Output the [X, Y] coordinate of the center of the cell containing the given text.  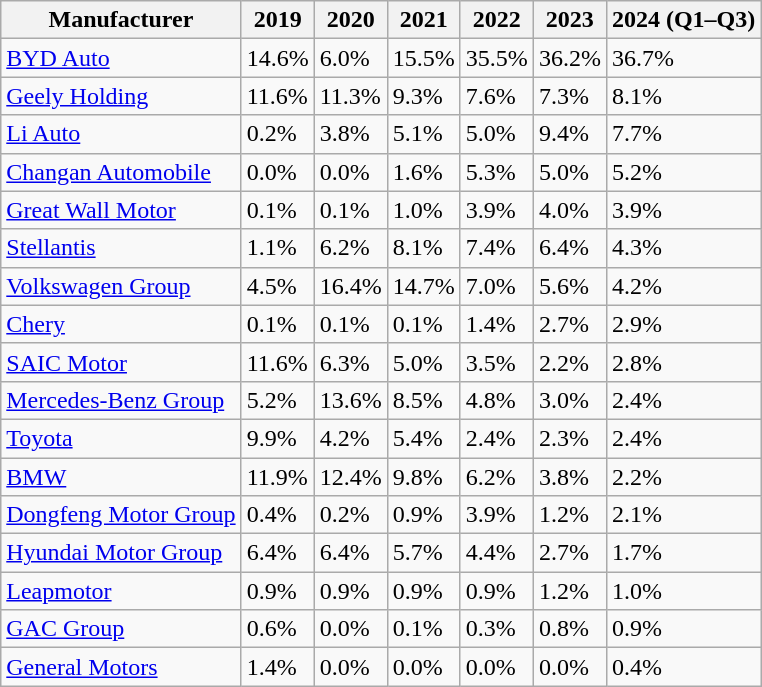
7.0% [496, 286]
14.7% [424, 286]
Manufacturer [121, 20]
Toyota [121, 438]
5.3% [496, 172]
0.3% [496, 629]
9.4% [570, 134]
Chery [121, 324]
2024 (Q1–Q3) [683, 20]
1.7% [683, 553]
13.6% [350, 400]
2019 [278, 20]
Stellantis [121, 248]
0.6% [278, 629]
2.8% [683, 362]
6.0% [350, 58]
7.4% [496, 248]
16.4% [350, 286]
1.6% [424, 172]
9.3% [424, 96]
4.8% [496, 400]
2022 [496, 20]
11.9% [278, 477]
General Motors [121, 667]
5.6% [570, 286]
3.5% [496, 362]
SAIC Motor [121, 362]
BYD Auto [121, 58]
Li Auto [121, 134]
Great Wall Motor [121, 210]
2020 [350, 20]
8.5% [424, 400]
5.7% [424, 553]
Hyundai Motor Group [121, 553]
4.5% [278, 286]
Geely Holding [121, 96]
5.4% [424, 438]
Leapmotor [121, 591]
36.2% [570, 58]
2.1% [683, 515]
7.3% [570, 96]
2021 [424, 20]
9.8% [424, 477]
36.7% [683, 58]
7.6% [496, 96]
6.3% [350, 362]
15.5% [424, 58]
Volkswagen Group [121, 286]
GAC Group [121, 629]
14.6% [278, 58]
2.3% [570, 438]
2.9% [683, 324]
Mercedes-Benz Group [121, 400]
12.4% [350, 477]
4.0% [570, 210]
5.1% [424, 134]
2023 [570, 20]
BMW [121, 477]
4.4% [496, 553]
Changan Automobile [121, 172]
4.3% [683, 248]
Dongfeng Motor Group [121, 515]
9.9% [278, 438]
1.1% [278, 248]
7.7% [683, 134]
3.0% [570, 400]
0.8% [570, 629]
11.3% [350, 96]
35.5% [496, 58]
